Output the (X, Y) coordinate of the center of the cell containing the given text.  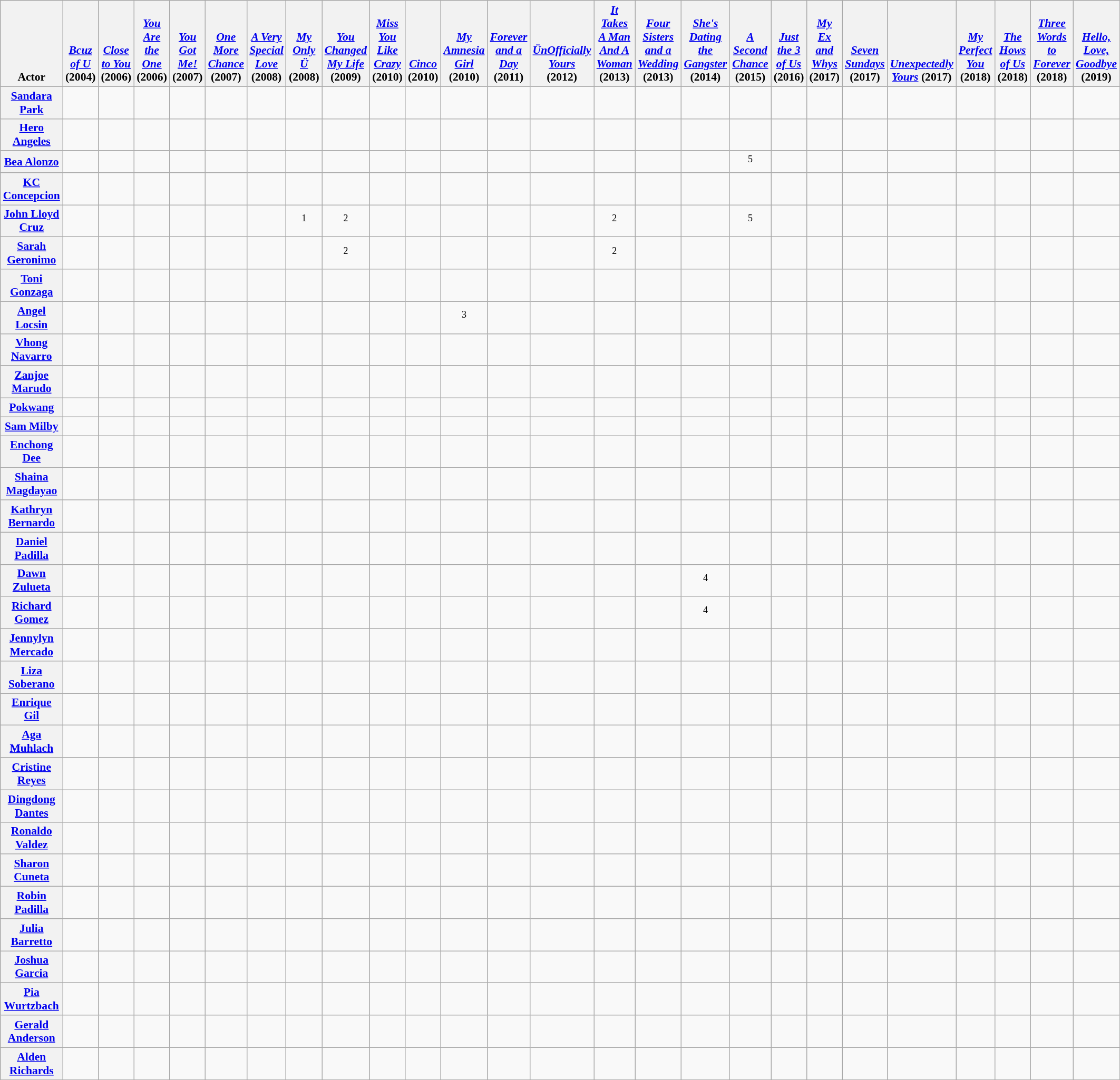
Forever and a Day (2011) (509, 43)
Sandara Park (32, 102)
Ronaldo Valdez (32, 838)
Cinco (2010) (423, 43)
KC Concepcion (32, 189)
3 (464, 317)
You Changed My Life (2009) (346, 43)
1 (304, 221)
Enrique Gil (32, 709)
Pokwang (32, 408)
The Hows of Us (2018) (1012, 43)
Actor (32, 43)
My Amnesia Girl (2010) (464, 43)
My Ex and Whys (2017) (824, 43)
Hello, Love, Goodbye (2019) (1096, 43)
Sarah Geronimo (32, 253)
Sam Milby (32, 426)
Unexpectedly Yours (2017) (922, 43)
Alden Richards (32, 1063)
Liza Soberano (32, 678)
My Perfect You (2018) (976, 43)
A Very Special Love (2008) (267, 43)
Zanjoe Marudo (32, 382)
Gerald Anderson (32, 1032)
It Takes A Man And A Woman (2013) (615, 43)
You Got Me! (2007) (188, 43)
Dingdong Dantes (32, 806)
Hero Angeles (32, 135)
Four Sisters and a Wedding (2013) (658, 43)
Daniel Padilla (32, 548)
Bcuz of U (2004) (81, 43)
A Second Chance (2015) (750, 43)
Robin Padilla (32, 903)
Joshua Garcia (32, 967)
Sharon Cuneta (32, 870)
My Only Ü (2008) (304, 43)
Jennylyn Mercado (32, 645)
One More Chance (2007) (226, 43)
Seven Sundays (2017) (865, 43)
She's Dating the Gangster (2014) (706, 43)
Shaina Magdayao (32, 484)
Kathryn Bernardo (32, 516)
Vhong Navarro (32, 350)
Miss You Like Crazy (2010) (387, 43)
You Are the One (2006) (152, 43)
Cristine Reyes (32, 773)
Close to You (2006) (116, 43)
Just the 3 of Us (2016) (789, 43)
Aga Muhlach (32, 742)
Dawn Zulueta (32, 581)
Angel Locsin (32, 317)
Pia Wurtzbach (32, 999)
Julia Barretto (32, 935)
ÜnOfficially Yours (2012) (562, 43)
Toni Gonzaga (32, 286)
Richard Gomez (32, 613)
Enchong Dee (32, 452)
Bea Alonzo (32, 162)
Three Words to Forever (2018) (1052, 43)
John Lloyd Cruz (32, 221)
